Determine the [X, Y] coordinate at the center of the cell enclosing the given text.  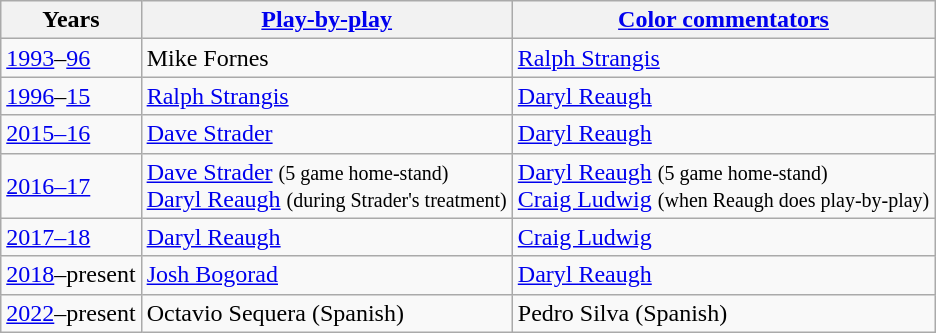
2015–16 [71, 134]
Daryl Reaugh (5 game home-stand)Craig Ludwig (when Reaugh does play-by-play) [724, 186]
Dave Strader (5 game home-stand)Daryl Reaugh (during Strader's treatment) [326, 186]
Mike Fornes [326, 58]
2017–18 [71, 237]
Dave Strader [326, 134]
2018–present [71, 275]
Play-by-play [326, 20]
Josh Bogorad [326, 275]
1996–15 [71, 96]
Craig Ludwig [724, 237]
2022–present [71, 313]
2016–17 [71, 186]
Octavio Sequera (Spanish) [326, 313]
Pedro Silva (Spanish) [724, 313]
1993–96 [71, 58]
Years [71, 20]
Color commentators [724, 20]
